From the cell containing the given text, extract its center point as [x, y] coordinate. 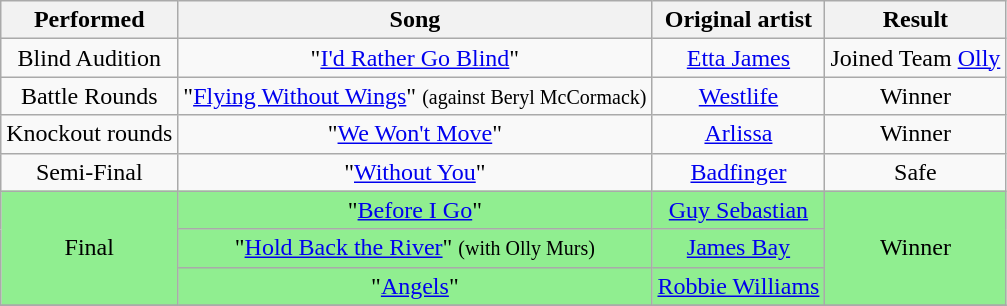
Semi-Final [90, 172]
Song [415, 20]
Safe [916, 172]
Battle Rounds [90, 96]
"Angels" [415, 286]
"I'd Rather Go Blind" [415, 58]
Performed [90, 20]
"Without You" [415, 172]
"Flying Without Wings" (against Beryl McCormack) [415, 96]
Arlissa [738, 134]
Final [90, 248]
Knockout rounds [90, 134]
Robbie Williams [738, 286]
Etta James [738, 58]
Blind Audition [90, 58]
Badfinger [738, 172]
"Hold Back the River" (with Olly Murs) [415, 248]
Westlife [738, 96]
James Bay [738, 248]
"We Won't Move" [415, 134]
"Before I Go" [415, 210]
Joined Team Olly [916, 58]
Result [916, 20]
Original artist [738, 20]
Guy Sebastian [738, 210]
